Pinpoint the cell where the given text exists, returning its [x, y] midpoint coordinate. 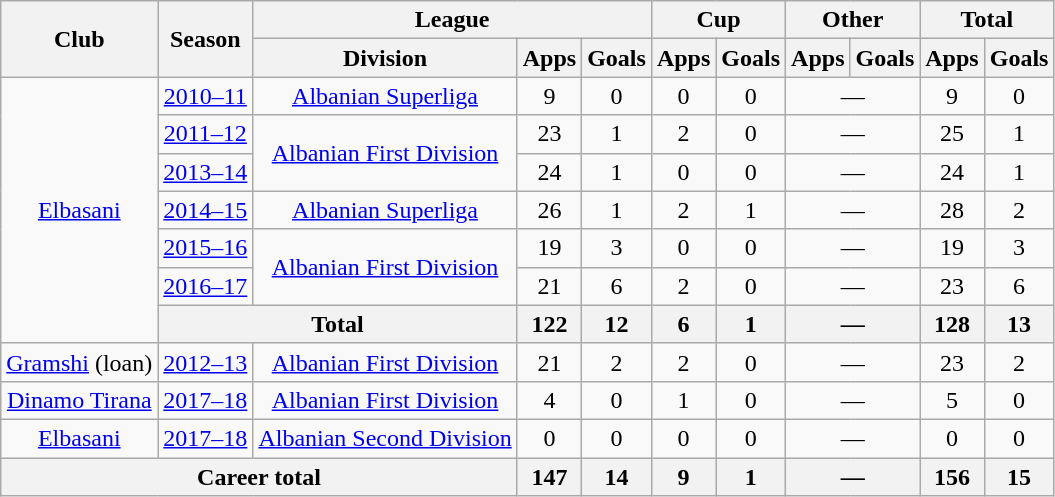
Club [80, 39]
Gramshi (loan) [80, 362]
Career total [259, 477]
Cup [718, 20]
2013–14 [206, 172]
Dinamo Tirana [80, 400]
2011–12 [206, 134]
2014–15 [206, 210]
12 [617, 324]
147 [549, 477]
28 [952, 210]
122 [549, 324]
2012–13 [206, 362]
5 [952, 400]
4 [549, 400]
15 [1019, 477]
Division [385, 58]
Other [853, 20]
2015–16 [206, 248]
26 [549, 210]
2010–11 [206, 96]
14 [617, 477]
13 [1019, 324]
25 [952, 134]
Albanian Second Division [385, 438]
156 [952, 477]
128 [952, 324]
League [452, 20]
2016–17 [206, 286]
Season [206, 39]
